Return the [x, y] coordinate for the center point of the cell that contains the specified text.  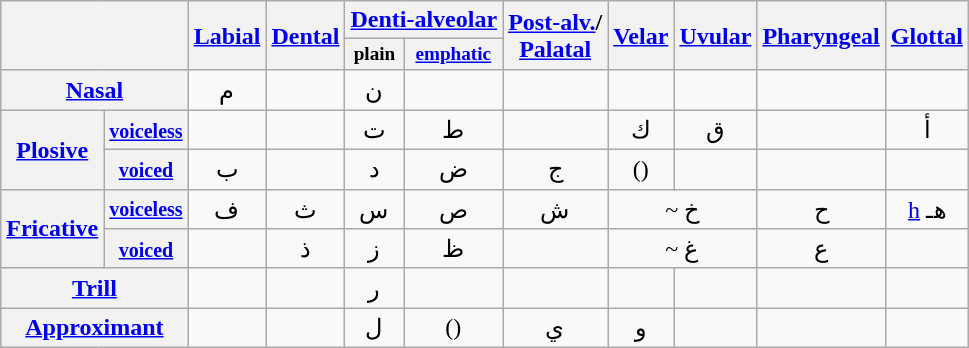
Labial [227, 36]
س [374, 209]
ل [374, 328]
ش [556, 209]
و [641, 328]
ت [374, 130]
Trill [94, 288]
د [374, 170]
h هـ [926, 209]
Dental [306, 36]
م [227, 90]
ب [227, 170]
ظ [454, 249]
Fricative [52, 228]
Denti-alveolar [424, 20]
Post-alv./Palatal [556, 36]
plain [374, 55]
ق [716, 130]
ص [454, 209]
أ [926, 130]
Uvular [716, 36]
emphatic [454, 55]
~ خ [682, 209]
ع [821, 249]
ز [374, 249]
ث [306, 209]
Plosive [52, 150]
Pharyngeal [821, 36]
ك [641, 130]
ي [556, 328]
Nasal [94, 90]
ف [227, 209]
ج [556, 170]
ذ [306, 249]
~ غ [682, 249]
ط [454, 130]
Glottal [926, 36]
ض [454, 170]
Velar [641, 36]
ر [374, 288]
ن [374, 90]
Approximant [94, 328]
ح [821, 209]
